Find where the given text appears and provide that cell's center as [X, Y] coordinate. 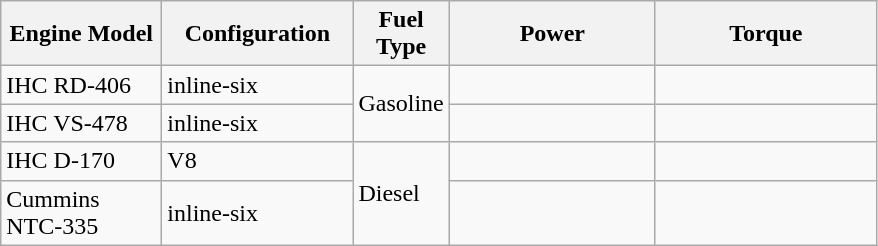
IHC VS-478 [82, 123]
Cummins NTC-335 [82, 212]
IHC D-170 [82, 161]
Fuel Type [401, 34]
Engine Model [82, 34]
IHC RD-406 [82, 85]
Power [552, 34]
V8 [258, 161]
Torque [766, 34]
Configuration [258, 34]
Gasoline [401, 104]
Diesel [401, 194]
